From the cell containing the given text, extract its center point as (x, y) coordinate. 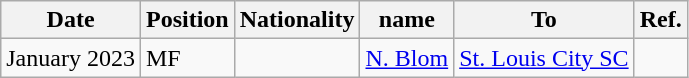
Nationality (297, 20)
MF (187, 58)
N. Blom (407, 58)
Position (187, 20)
Date (71, 20)
St. Louis City SC (544, 58)
Ref. (660, 20)
January 2023 (71, 58)
To (544, 20)
name (407, 20)
